Return (X, Y) of the center of cell containing provided text 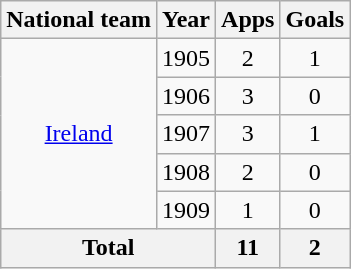
1909 (186, 210)
1906 (186, 96)
Apps (248, 20)
1907 (186, 134)
11 (248, 248)
Goals (315, 20)
Total (108, 248)
1908 (186, 172)
National team (79, 20)
Year (186, 20)
Ireland (79, 134)
1905 (186, 58)
